Return (X, Y) of the center of cell containing provided text 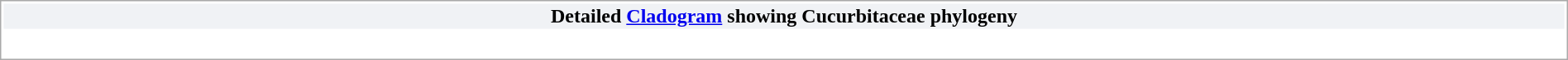
Detailed Cladogram showing Cucurbitaceae phylogeny (784, 16)
